From the cell containing the given text, extract its center point as (X, Y) coordinate. 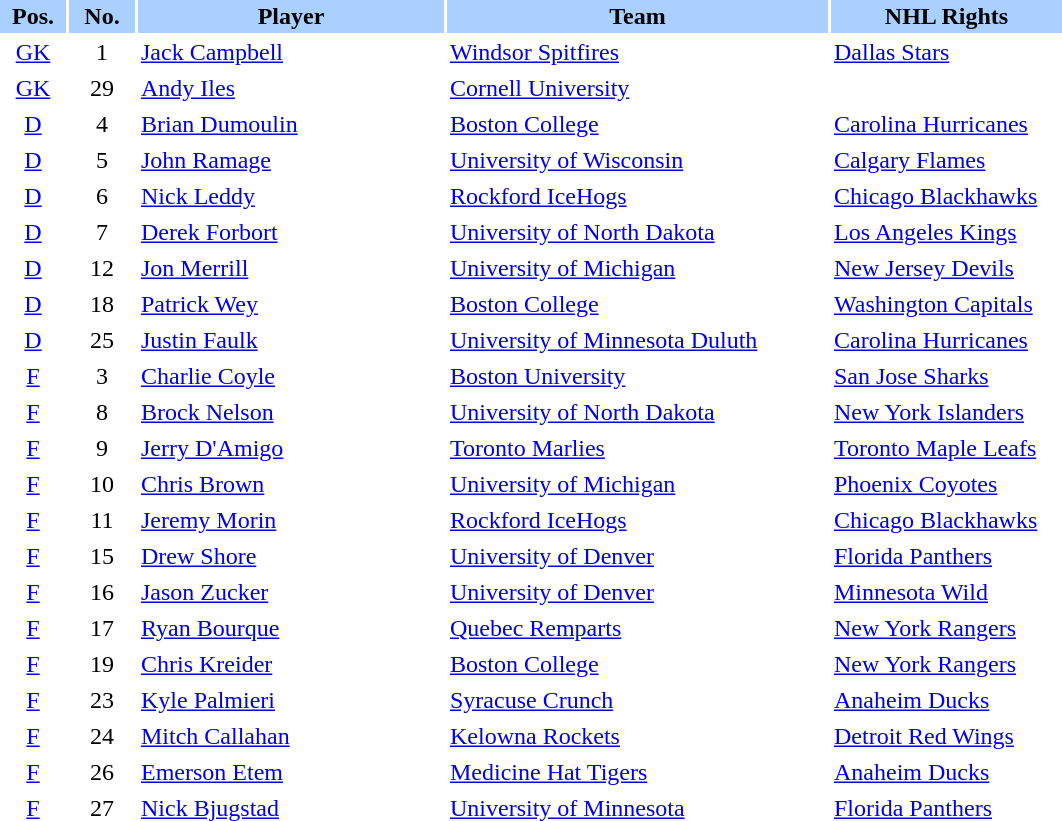
16 (102, 592)
Mitch Callahan (291, 736)
No. (102, 16)
17 (102, 628)
Windsor Spitfires (638, 52)
Jon Merrill (291, 268)
Kyle Palmieri (291, 700)
Brock Nelson (291, 412)
Toronto Marlies (638, 448)
26 (102, 772)
3 (102, 376)
Calgary Flames (946, 160)
10 (102, 484)
23 (102, 700)
Boston University (638, 376)
Player (291, 16)
8 (102, 412)
Ryan Bourque (291, 628)
San Jose Sharks (946, 376)
25 (102, 340)
7 (102, 232)
5 (102, 160)
New York Islanders (946, 412)
Dallas Stars (946, 52)
18 (102, 304)
University of Wisconsin (638, 160)
Cornell University (638, 88)
12 (102, 268)
Andy Iles (291, 88)
Washington Capitals (946, 304)
6 (102, 196)
Pos. (33, 16)
Quebec Remparts (638, 628)
Chris Kreider (291, 664)
19 (102, 664)
Medicine Hat Tigers (638, 772)
Toronto Maple Leafs (946, 448)
Chris Brown (291, 484)
1 (102, 52)
Syracuse Crunch (638, 700)
11 (102, 520)
24 (102, 736)
Detroit Red Wings (946, 736)
Patrick Wey (291, 304)
John Ramage (291, 160)
Jerry D'Amigo (291, 448)
15 (102, 556)
New Jersey Devils (946, 268)
University of Minnesota Duluth (638, 340)
Jack Campbell (291, 52)
Brian Dumoulin (291, 124)
4 (102, 124)
29 (102, 88)
Phoenix Coyotes (946, 484)
Team (638, 16)
Derek Forbort (291, 232)
Emerson Etem (291, 772)
Florida Panthers (946, 556)
Nick Leddy (291, 196)
Minnesota Wild (946, 592)
Kelowna Rockets (638, 736)
Charlie Coyle (291, 376)
NHL Rights (946, 16)
Los Angeles Kings (946, 232)
Justin Faulk (291, 340)
Jason Zucker (291, 592)
Jeremy Morin (291, 520)
9 (102, 448)
Drew Shore (291, 556)
